Detect which cell encompasses the target text, then output its [x, y] center coordinate. 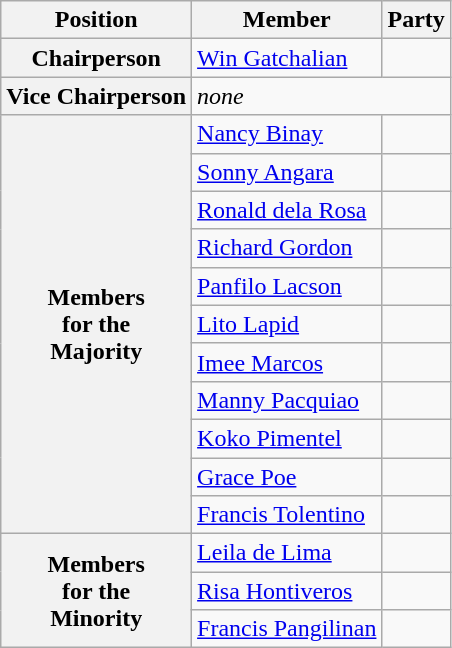
Grace Poe [287, 477]
Risa Hontiveros [287, 591]
Panfilo Lacson [287, 286]
Lito Lapid [287, 324]
Membersfor theMajority [96, 324]
Koko Pimentel [287, 438]
Manny Pacquiao [287, 400]
Nancy Binay [287, 134]
Imee Marcos [287, 362]
Richard Gordon [287, 248]
none [322, 96]
Party [416, 20]
Sonny Angara [287, 172]
Position [96, 20]
Membersfor theMinority [96, 591]
Vice Chairperson [96, 96]
Francis Tolentino [287, 515]
Francis Pangilinan [287, 629]
Leila de Lima [287, 553]
Ronald dela Rosa [287, 210]
Chairperson [96, 58]
Win Gatchalian [287, 58]
Member [287, 20]
